Scan for the cell matching the given text and deliver its (X, Y) coordinate at center. 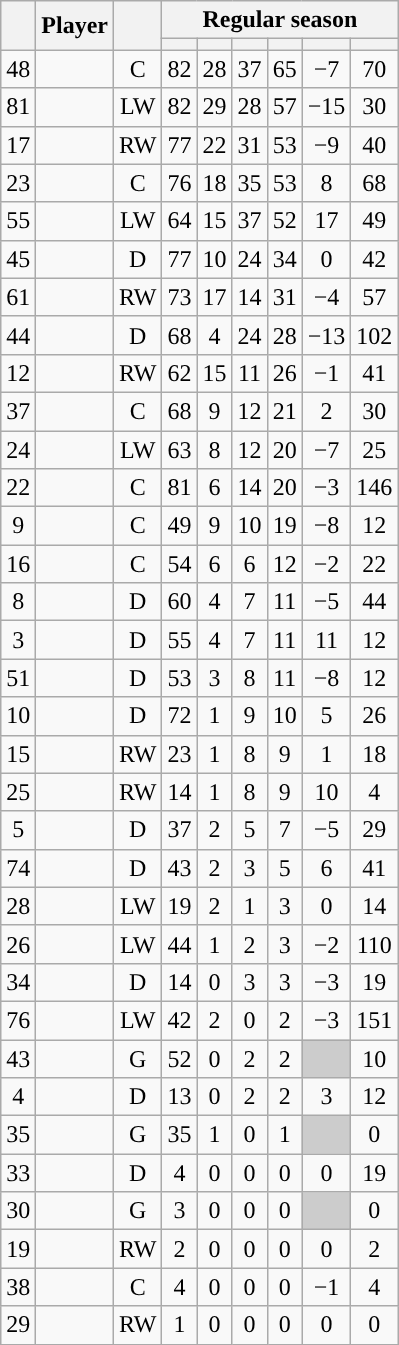
63 (180, 449)
110 (374, 944)
48 (18, 69)
13 (180, 1097)
−4 (326, 297)
45 (18, 259)
−9 (326, 145)
64 (180, 221)
62 (180, 373)
65 (284, 69)
70 (374, 69)
54 (180, 564)
151 (374, 1020)
16 (18, 564)
60 (180, 602)
−13 (326, 335)
Player (75, 26)
38 (18, 1287)
74 (18, 868)
72 (180, 716)
40 (374, 145)
51 (18, 678)
73 (180, 297)
Regular season (280, 20)
33 (18, 1173)
61 (18, 297)
21 (284, 411)
102 (374, 335)
146 (374, 488)
−15 (326, 107)
